Detect which cell encompasses the target text, then output its [x, y] center coordinate. 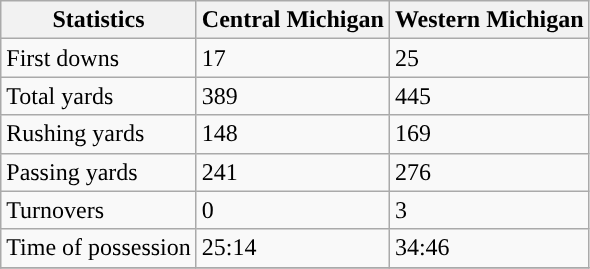
Statistics [99, 20]
25 [489, 58]
241 [292, 172]
Western Michigan [489, 20]
3 [489, 210]
276 [489, 172]
389 [292, 96]
Rushing yards [99, 134]
0 [292, 210]
445 [489, 96]
Turnovers [99, 210]
First downs [99, 58]
Passing yards [99, 172]
34:46 [489, 248]
17 [292, 58]
25:14 [292, 248]
Central Michigan [292, 20]
148 [292, 134]
169 [489, 134]
Total yards [99, 96]
Time of possession [99, 248]
